Return the (X, Y) coordinate for the center point of the cell that contains the specified text.  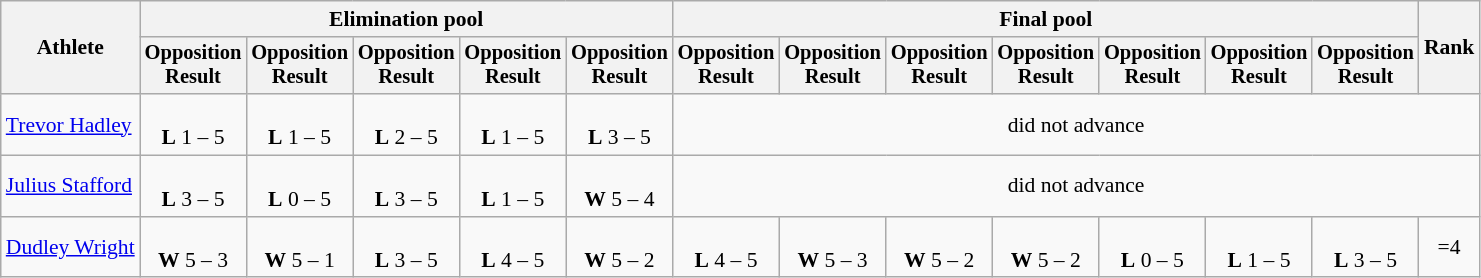
Rank (1450, 48)
W 5 – 4 (620, 186)
Julius Stafford (70, 186)
L 2 – 5 (406, 124)
W 5 – 1 (300, 248)
=4 (1450, 248)
Athlete (70, 48)
Dudley Wright (70, 248)
Final pool (1046, 19)
Elimination pool (406, 19)
Trevor Hadley (70, 124)
